Output the [x, y] coordinate of the center of the cell containing the given text.  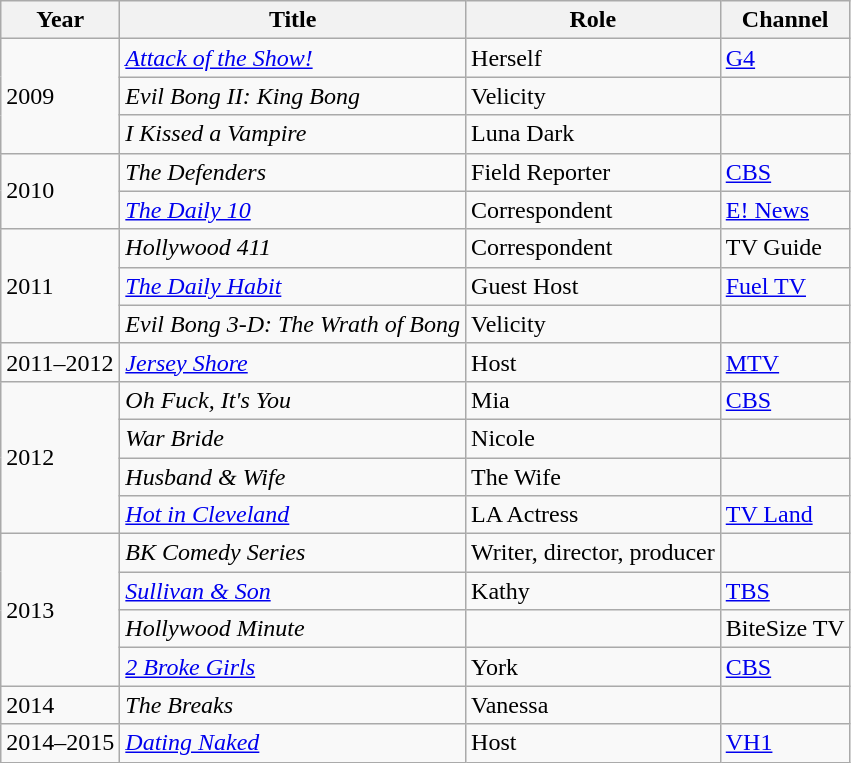
Evil Bong II: King Bong [293, 96]
Luna Dark [594, 134]
Hollywood 411 [293, 248]
2009 [60, 96]
Herself [594, 58]
Evil Bong 3-D: The Wrath of Bong [293, 324]
Kathy [594, 591]
BK Comedy Series [293, 553]
Hot in Cleveland [293, 515]
BiteSize TV [785, 629]
Fuel TV [785, 286]
I Kissed a Vampire [293, 134]
The Daily Habit [293, 286]
TV Land [785, 515]
VH1 [785, 743]
Year [60, 20]
2010 [60, 191]
The Defenders [293, 172]
Hollywood Minute [293, 629]
Channel [785, 20]
The Daily 10 [293, 210]
TV Guide [785, 248]
York [594, 667]
MTV [785, 362]
Field Reporter [594, 172]
Title [293, 20]
E! News [785, 210]
Jersey Shore [293, 362]
Guest Host [594, 286]
The Wife [594, 477]
2 Broke Girls [293, 667]
Vanessa [594, 705]
Dating Naked [293, 743]
2014–2015 [60, 743]
Oh Fuck, It's You [293, 400]
Nicole [594, 438]
LA Actress [594, 515]
G4 [785, 58]
2011–2012 [60, 362]
2011 [60, 286]
Writer, director, producer [594, 553]
2012 [60, 457]
TBS [785, 591]
War Bride [293, 438]
Attack of the Show! [293, 58]
2013 [60, 610]
The Breaks [293, 705]
Role [594, 20]
Husband & Wife [293, 477]
2014 [60, 705]
Sullivan & Son [293, 591]
Mia [594, 400]
